Locate the cell with the specified text and output its (x, y) center coordinate. 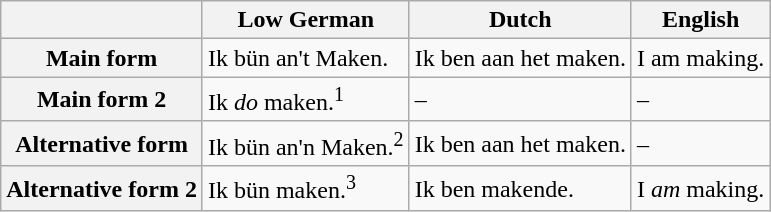
English (700, 20)
Ik do maken.1 (306, 100)
Low German (306, 20)
Alternative form 2 (102, 188)
Ik bün maken.3 (306, 188)
Main form (102, 58)
Ik ben makende. (520, 188)
Main form 2 (102, 100)
Ik bün an't Maken. (306, 58)
Alternative form (102, 144)
Ik bün an'n Maken.2 (306, 144)
Dutch (520, 20)
